Return the [X, Y] coordinate for the center point of the cell that contains the specified text.  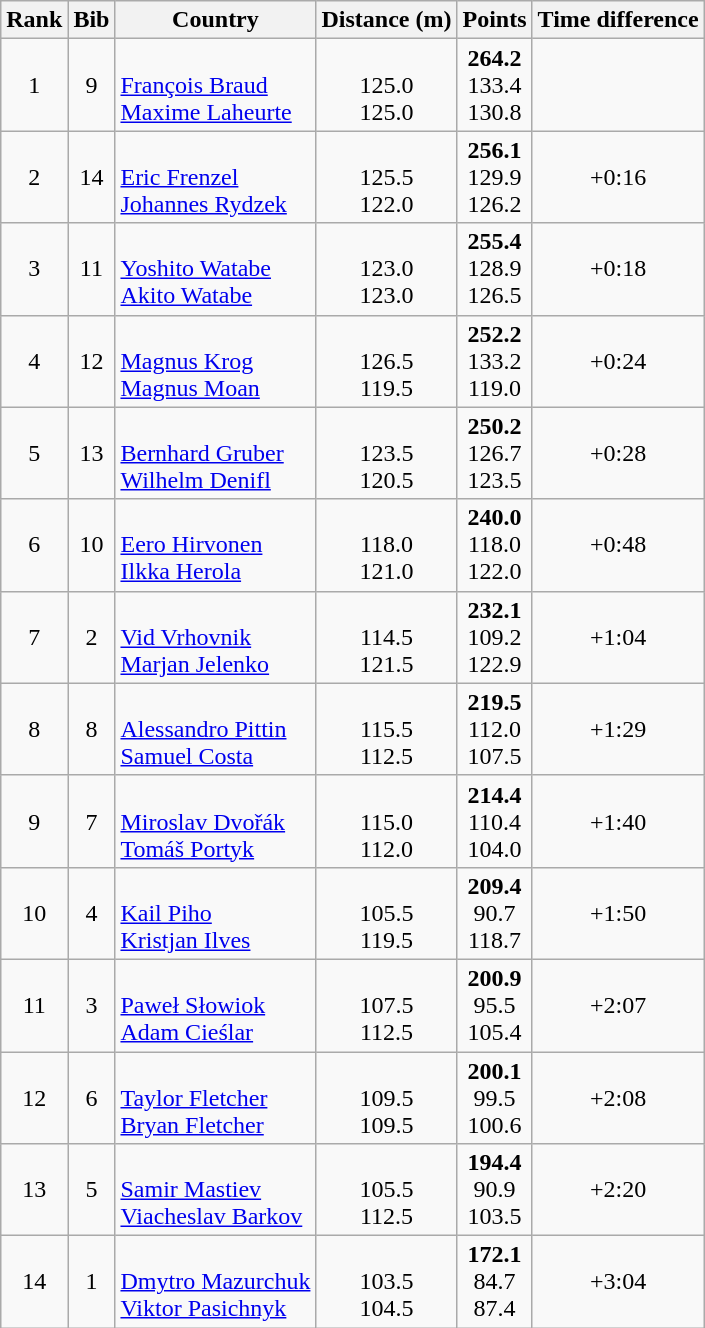
256.1129.9126.2 [494, 177]
209.490.7118.7 [494, 913]
125.5122.0 [386, 177]
Rank [34, 20]
François BraudMaxime Laheurte [216, 85]
+2:20 [618, 1190]
240.0118.0122.0 [494, 545]
Eric FrenzelJohannes Rydzek [216, 177]
Points [494, 20]
Miroslav DvořákTomáš Portyk [216, 821]
123.5120.5 [386, 453]
Vid VrhovnikMarjan Jelenko [216, 637]
+2:08 [618, 1098]
+1:50 [618, 913]
232.1109.2122.9 [494, 637]
+0:16 [618, 177]
Eero HirvonenIlkka Herola [216, 545]
115.5112.5 [386, 729]
109.5109.5 [386, 1098]
125.0125.0 [386, 85]
Time difference [618, 20]
252.2133.2119.0 [494, 361]
Kail PihoKristjan Ilves [216, 913]
Alessandro PittinSamuel Costa [216, 729]
+0:24 [618, 361]
115.0112.0 [386, 821]
105.5119.5 [386, 913]
105.5112.5 [386, 1190]
+3:04 [618, 1282]
Bib [92, 20]
Country [216, 20]
+2:07 [618, 1005]
250.2126.7123.5 [494, 453]
Magnus KrogMagnus Moan [216, 361]
+0:28 [618, 453]
200.995.5105.4 [494, 1005]
Yoshito WatabeAkito Watabe [216, 269]
118.0121.0 [386, 545]
+1:40 [618, 821]
214.4110.4104.0 [494, 821]
219.5112.0107.5 [494, 729]
103.5104.5 [386, 1282]
Samir MastievViacheslav Barkov [216, 1190]
107.5112.5 [386, 1005]
200.199.5100.6 [494, 1098]
123.0123.0 [386, 269]
+0:48 [618, 545]
Bernhard GruberWilhelm Denifl [216, 453]
+1:29 [618, 729]
172.184.787.4 [494, 1282]
Dmytro MazurchukViktor Pasichnyk [216, 1282]
264.2133.4130.8 [494, 85]
126.5119.5 [386, 361]
194.490.9103.5 [494, 1190]
+1:04 [618, 637]
255.4128.9126.5 [494, 269]
Taylor FletcherBryan Fletcher [216, 1098]
Paweł SłowiokAdam Cieślar [216, 1005]
Distance (m) [386, 20]
+0:18 [618, 269]
114.5121.5 [386, 637]
